For the text-containing cell, return its midpoint in [x, y] coordinate format. 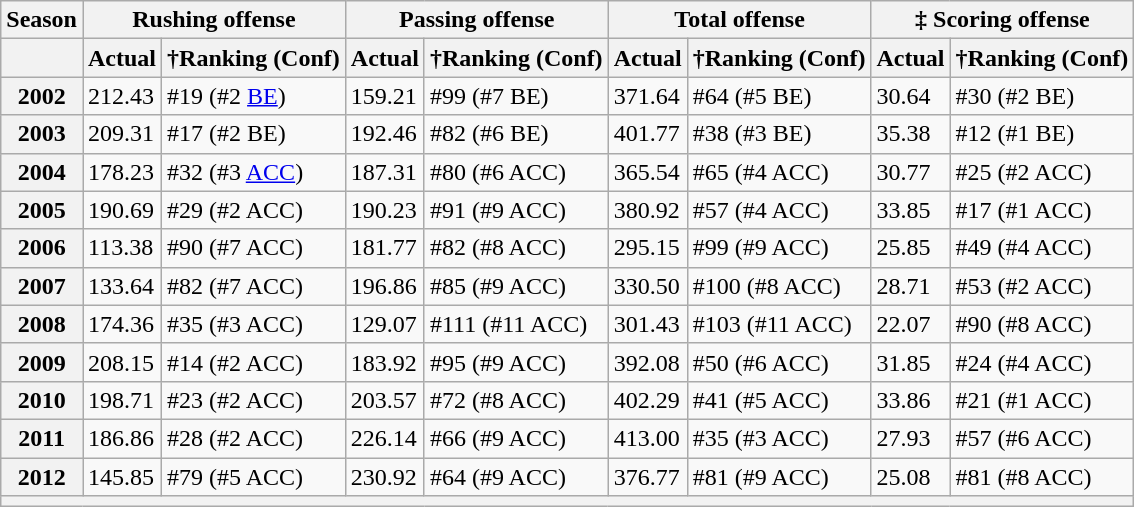
392.08 [648, 362]
#99 (#9 ACC) [779, 248]
2006 [42, 248]
186.86 [122, 438]
2002 [42, 96]
#82 (#8 ACC) [516, 248]
#57 (#4 ACC) [779, 210]
#90 (#7 ACC) [254, 248]
#57 (#6 ACC) [1042, 438]
203.57 [384, 400]
#95 (#9 ACC) [516, 362]
2009 [42, 362]
2008 [42, 324]
#80 (#6 ACC) [516, 172]
371.64 [648, 96]
187.31 [384, 172]
Passing offense [476, 20]
402.29 [648, 400]
Rushing offense [214, 20]
#72 (#8 ACC) [516, 400]
30.77 [910, 172]
#81 (#8 ACC) [1042, 477]
#41 (#5 ACC) [779, 400]
#14 (#2 ACC) [254, 362]
365.54 [648, 172]
198.71 [122, 400]
#82 (#6 BE) [516, 134]
178.23 [122, 172]
413.00 [648, 438]
#17 (#1 ACC) [1042, 210]
#23 (#2 ACC) [254, 400]
209.31 [122, 134]
376.77 [648, 477]
27.93 [910, 438]
2011 [42, 438]
192.46 [384, 134]
#111 (#11 ACC) [516, 324]
#12 (#1 BE) [1042, 134]
#21 (#1 ACC) [1042, 400]
196.86 [384, 286]
401.77 [648, 134]
31.85 [910, 362]
226.14 [384, 438]
212.43 [122, 96]
#49 (#4 ACC) [1042, 248]
#91 (#9 ACC) [516, 210]
35.38 [910, 134]
Season [42, 20]
113.38 [122, 248]
#53 (#2 ACC) [1042, 286]
22.07 [910, 324]
33.86 [910, 400]
#103 (#11 ACC) [779, 324]
#64 (#5 BE) [779, 96]
#79 (#5 ACC) [254, 477]
129.07 [384, 324]
190.69 [122, 210]
#82 (#7 ACC) [254, 286]
#17 (#2 BE) [254, 134]
#29 (#2 ACC) [254, 210]
230.92 [384, 477]
159.21 [384, 96]
2005 [42, 210]
2010 [42, 400]
#64 (#9 ACC) [516, 477]
181.77 [384, 248]
190.23 [384, 210]
380.92 [648, 210]
#38 (#3 BE) [779, 134]
#90 (#8 ACC) [1042, 324]
28.71 [910, 286]
#19 (#2 BE) [254, 96]
2003 [42, 134]
145.85 [122, 477]
#65 (#4 ACC) [779, 172]
#24 (#4 ACC) [1042, 362]
295.15 [648, 248]
25.85 [910, 248]
#81 (#9 ACC) [779, 477]
330.50 [648, 286]
Total offense [740, 20]
#66 (#9 ACC) [516, 438]
#99 (#7 BE) [516, 96]
174.36 [122, 324]
#25 (#2 ACC) [1042, 172]
133.64 [122, 286]
183.92 [384, 362]
2007 [42, 286]
301.43 [648, 324]
208.15 [122, 362]
33.85 [910, 210]
#50 (#6 ACC) [779, 362]
25.08 [910, 477]
#30 (#2 BE) [1042, 96]
#100 (#8 ACC) [779, 286]
#28 (#2 ACC) [254, 438]
2012 [42, 477]
‡ Scoring offense [1002, 20]
#85 (#9 ACC) [516, 286]
30.64 [910, 96]
2004 [42, 172]
#32 (#3 ACC) [254, 172]
